Provide the [X, Y] coordinate of the cell's center where the given text is located.  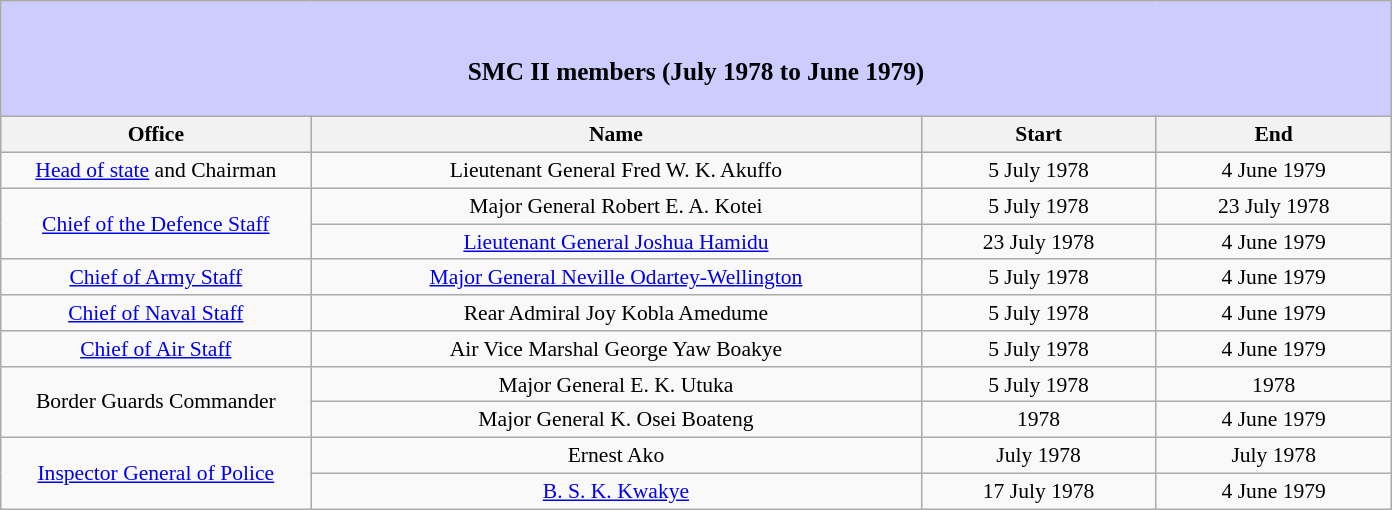
Major General Neville Odartey-Wellington [616, 278]
Chief of Air Staff [156, 349]
Start [1038, 135]
End [1274, 135]
17 July 1978 [1038, 492]
Border Guards Commander [156, 402]
Rear Admiral Joy Kobla Amedume [616, 313]
Ernest Ako [616, 456]
SMC II members (July 1978 to June 1979) [696, 59]
Office [156, 135]
Lieutenant General Fred W. K. Akuffo [616, 171]
Chief of the Defence Staff [156, 224]
Inspector General of Police [156, 474]
Major General Robert E. A. Kotei [616, 207]
B. S. K. Kwakye [616, 492]
Name [616, 135]
Major General K. Osei Boateng [616, 420]
Chief of Naval Staff [156, 313]
Major General E. K. Utuka [616, 385]
Head of state and Chairman [156, 171]
Chief of Army Staff [156, 278]
Air Vice Marshal George Yaw Boakye [616, 349]
Lieutenant General Joshua Hamidu [616, 242]
